Locate the cell with the specified text and output its (X, Y) center coordinate. 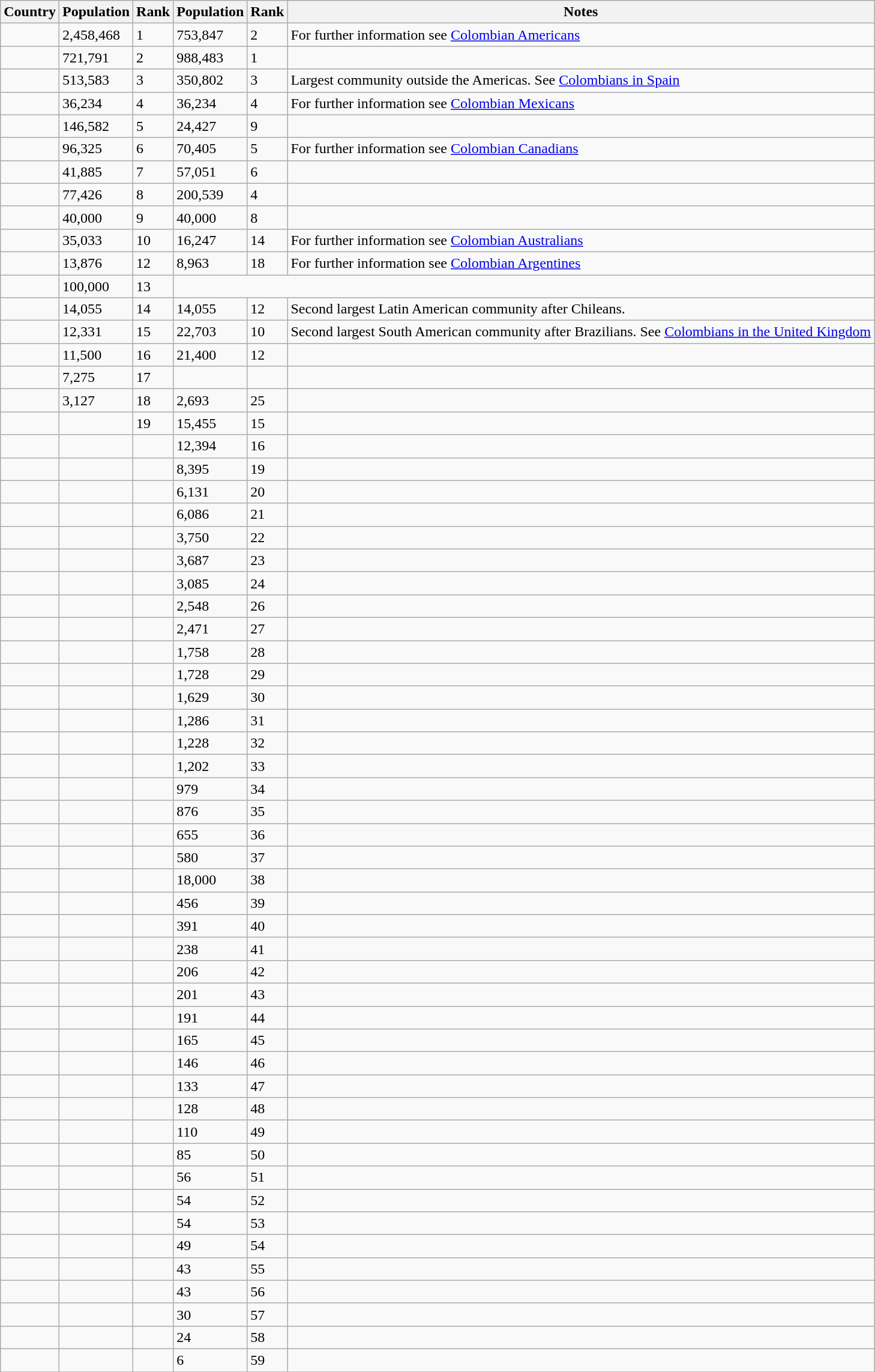
238 (210, 949)
6,131 (210, 492)
Second largest South American community after Brazilians. See Colombians in the United Kingdom (581, 332)
48 (268, 1109)
41 (268, 949)
200,539 (210, 195)
18,000 (210, 880)
36 (268, 835)
100,000 (96, 286)
2,471 (210, 629)
21 (268, 515)
70,405 (210, 149)
Notes (581, 12)
580 (210, 857)
27 (268, 629)
40 (268, 926)
7,275 (96, 378)
28 (268, 651)
35,033 (96, 240)
17 (154, 378)
1,202 (210, 766)
2,548 (210, 606)
33 (268, 766)
513,583 (96, 80)
146,582 (96, 126)
12,394 (210, 446)
13,876 (96, 263)
31 (268, 721)
20 (268, 492)
59 (268, 1360)
721,791 (96, 58)
For further information see Colombian Australians (581, 240)
13 (154, 286)
8,395 (210, 469)
2,693 (210, 400)
655 (210, 835)
For further information see Colombian Americans (581, 35)
38 (268, 880)
988,483 (210, 58)
34 (268, 789)
46 (268, 1063)
85 (210, 1155)
1,728 (210, 675)
Largest community outside the Americas. See Colombians in Spain (581, 80)
1,758 (210, 651)
3,750 (210, 537)
7 (154, 172)
For further information see Colombian Canadians (581, 149)
29 (268, 675)
1,286 (210, 721)
57,051 (210, 172)
133 (210, 1086)
1,629 (210, 698)
42 (268, 972)
47 (268, 1086)
21,400 (210, 355)
23 (268, 560)
8,963 (210, 263)
58 (268, 1337)
2,458,468 (96, 35)
For further information see Colombian Argentines (581, 263)
44 (268, 1018)
22,703 (210, 332)
3,085 (210, 583)
16,247 (210, 240)
Second largest Latin American community after Chileans. (581, 309)
876 (210, 812)
11,500 (96, 355)
191 (210, 1018)
41,885 (96, 172)
128 (210, 1109)
55 (268, 1269)
51 (268, 1177)
53 (268, 1223)
35 (268, 812)
6,086 (210, 515)
39 (268, 903)
110 (210, 1132)
45 (268, 1041)
350,802 (210, 80)
25 (268, 400)
32 (268, 743)
206 (210, 972)
57 (268, 1314)
1,228 (210, 743)
456 (210, 903)
15,455 (210, 423)
165 (210, 1041)
12,331 (96, 332)
52 (268, 1200)
3,127 (96, 400)
3,687 (210, 560)
26 (268, 606)
96,325 (96, 149)
391 (210, 926)
24,427 (210, 126)
37 (268, 857)
For further information see Colombian Mexicans (581, 103)
146 (210, 1063)
Country (30, 12)
50 (268, 1155)
77,426 (96, 195)
22 (268, 537)
753,847 (210, 35)
201 (210, 994)
979 (210, 789)
